Output the (X, Y) coordinate of the center of the cell containing the given text.  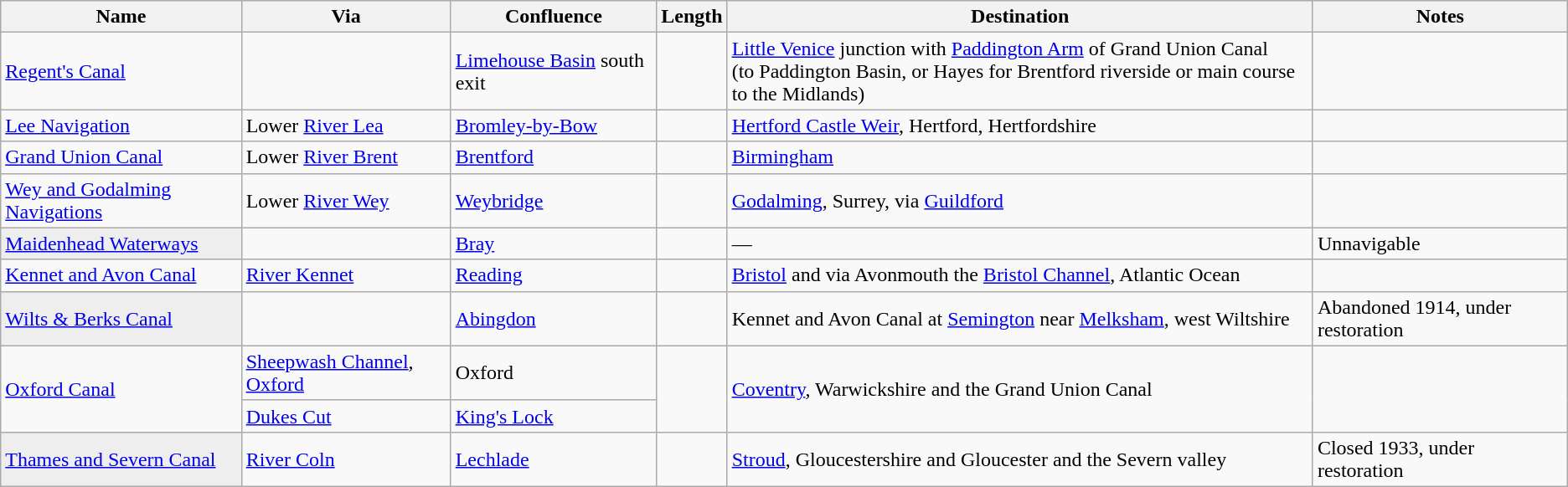
King's Lock (554, 416)
Godalming, Surrey, via Guildford (1020, 201)
Wilts & Berks Canal (121, 318)
Wey and Godalming Navigations (121, 201)
Lower River Wey (346, 201)
Bristol and via Avonmouth the Bristol Channel, Atlantic Ocean (1020, 275)
Bray (554, 243)
River Coln (346, 459)
River Kennet (346, 275)
Coventry, Warwickshire and the Grand Union Canal (1020, 388)
Bromley-by-Bow (554, 126)
— (1020, 243)
Kennet and Avon Canal at Semington near Melksham, west Wiltshire (1020, 318)
Kennet and Avon Canal (121, 275)
Hertford Castle Weir, Hertford, Hertfordshire (1020, 126)
Via (346, 17)
Destination (1020, 17)
Abingdon (554, 318)
Dukes Cut (346, 416)
Unnavigable (1440, 243)
Reading (554, 275)
Brentford (554, 157)
Notes (1440, 17)
Lechlade (554, 459)
Stroud, Gloucestershire and Gloucester and the Severn valley (1020, 459)
Grand Union Canal (121, 157)
Limehouse Basin south exit (554, 71)
Little Venice junction with Paddington Arm of Grand Union Canal(to Paddington Basin, or Hayes for Brentford riverside or main course to the Midlands) (1020, 71)
Regent's Canal (121, 71)
Confluence (554, 17)
Abandoned 1914, under restoration (1440, 318)
Sheepwash Channel, Oxford (346, 373)
Length (692, 17)
Maidenhead Waterways (121, 243)
Closed 1933, under restoration (1440, 459)
Lower River Lea (346, 126)
Weybridge (554, 201)
Birmingham (1020, 157)
Lee Navigation (121, 126)
Name (121, 17)
Thames and Severn Canal (121, 459)
Oxford (554, 373)
Oxford Canal (121, 388)
Lower River Brent (346, 157)
